Scan for the cell matching the given text and deliver its [x, y] coordinate at center. 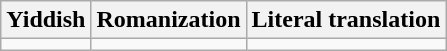
Romanization [168, 20]
Yiddish [46, 20]
Literal translation [346, 20]
